Scan for the cell matching the given text and deliver its (X, Y) coordinate at center. 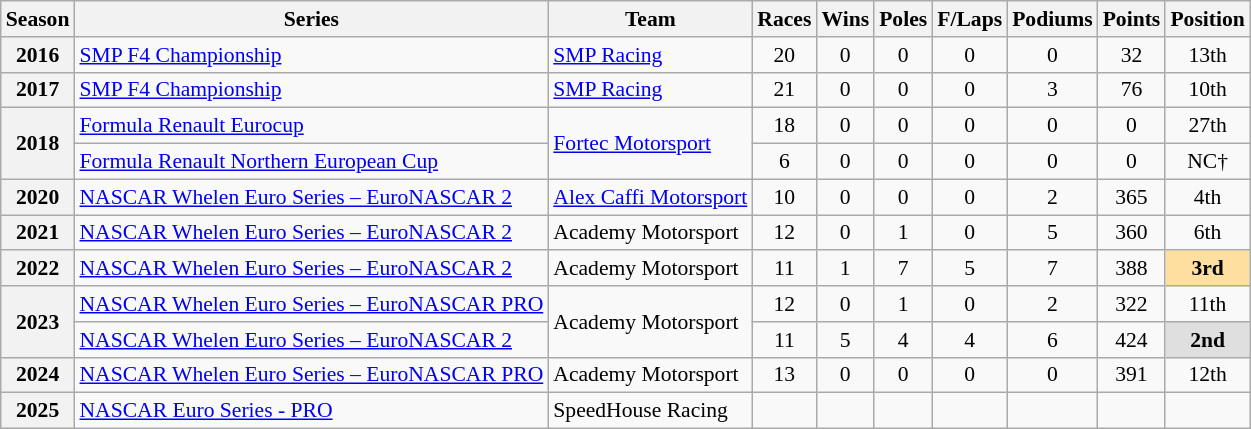
Alex Caffi Motorsport (650, 197)
391 (1132, 375)
18 (784, 126)
27th (1207, 126)
32 (1132, 55)
360 (1132, 233)
Points (1132, 19)
2016 (38, 55)
Wins (845, 19)
21 (784, 90)
Position (1207, 19)
Formula Renault Northern European Cup (311, 162)
2017 (38, 90)
Podiums (1052, 19)
NC† (1207, 162)
10th (1207, 90)
2020 (38, 197)
3 (1052, 90)
Series (311, 19)
F/Laps (970, 19)
11th (1207, 304)
10 (784, 197)
3rd (1207, 269)
322 (1132, 304)
4th (1207, 197)
20 (784, 55)
Fortec Motorsport (650, 144)
424 (1132, 340)
2018 (38, 144)
13 (784, 375)
2021 (38, 233)
Races (784, 19)
2023 (38, 322)
12th (1207, 375)
2022 (38, 269)
Poles (903, 19)
13th (1207, 55)
SpeedHouse Racing (650, 411)
365 (1132, 197)
6th (1207, 233)
Formula Renault Eurocup (311, 126)
Season (38, 19)
76 (1132, 90)
2024 (38, 375)
2025 (38, 411)
Team (650, 19)
388 (1132, 269)
NASCAR Euro Series - PRO (311, 411)
2nd (1207, 340)
